Return [x, y] of the center of cell containing provided text 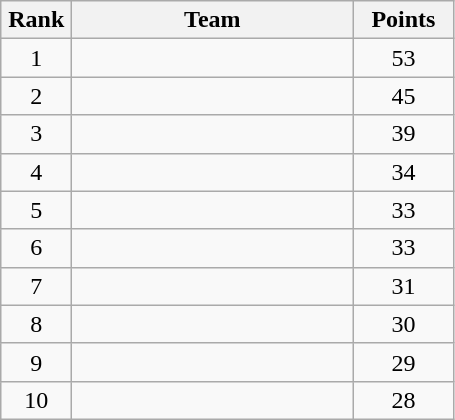
Points [404, 20]
45 [404, 96]
8 [36, 324]
2 [36, 96]
3 [36, 134]
39 [404, 134]
Team [212, 20]
29 [404, 362]
34 [404, 172]
9 [36, 362]
Rank [36, 20]
1 [36, 58]
7 [36, 286]
10 [36, 400]
6 [36, 248]
31 [404, 286]
5 [36, 210]
4 [36, 172]
53 [404, 58]
28 [404, 400]
30 [404, 324]
